Detect which cell encompasses the target text, then output its (x, y) center coordinate. 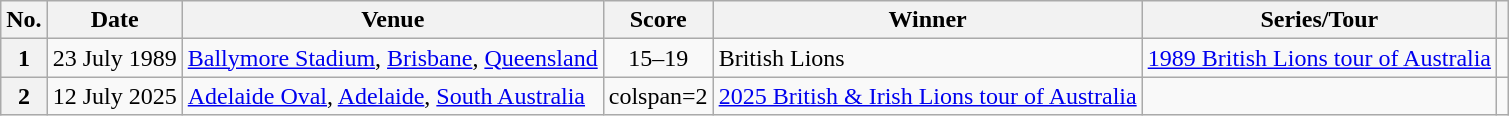
Adelaide Oval, Adelaide, South Australia (392, 96)
Winner (928, 20)
colspan=2 (658, 96)
Series/Tour (1319, 20)
1989 British Lions tour of Australia (1319, 58)
15–19 (658, 58)
12 July 2025 (114, 96)
British Lions (928, 58)
Ballymore Stadium, Brisbane, Queensland (392, 58)
2 (24, 96)
No. (24, 20)
Venue (392, 20)
23 July 1989 (114, 58)
1 (24, 58)
Score (658, 20)
2025 British & Irish Lions tour of Australia (928, 96)
Date (114, 20)
